Return the (X, Y) coordinate for the center point of the cell that contains the specified text.  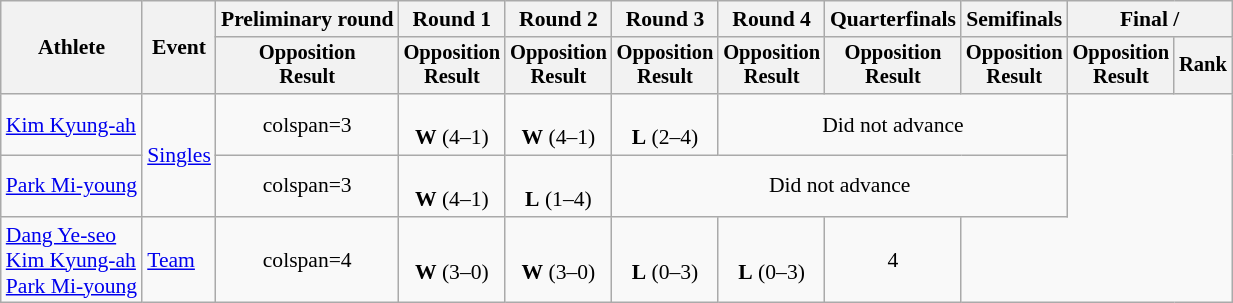
Kim Kyung-ah (72, 124)
L (1–4) (558, 186)
Final / (1150, 19)
Quarterfinals (893, 19)
Round 3 (666, 19)
Round 4 (772, 19)
Rank (1203, 66)
Athlete (72, 48)
Singles (179, 155)
Semifinals (1014, 19)
Round 2 (558, 19)
Preliminary round (308, 19)
Round 1 (452, 19)
Event (179, 48)
L (2–4) (666, 124)
Park Mi-young (72, 186)
